Extract the (x, y) coordinate from the center of the cell holding the provided text.  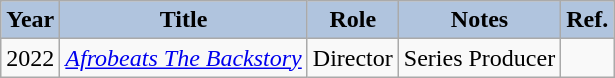
Series Producer (479, 58)
Ref. (588, 20)
Director (352, 58)
Role (352, 20)
Year (30, 20)
Afrobeats The Backstory (184, 58)
Notes (479, 20)
2022 (30, 58)
Title (184, 20)
